Determine the [x, y] coordinate at the center of the cell enclosing the given text.  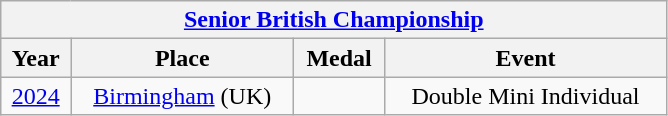
Medal [339, 58]
2024 [36, 96]
Event [526, 58]
Place [182, 58]
Senior British Championship [334, 20]
Year [36, 58]
Double Mini Individual [526, 96]
Birmingham (UK) [182, 96]
